Extract the [x, y] coordinate from the center of the cell holding the provided text.  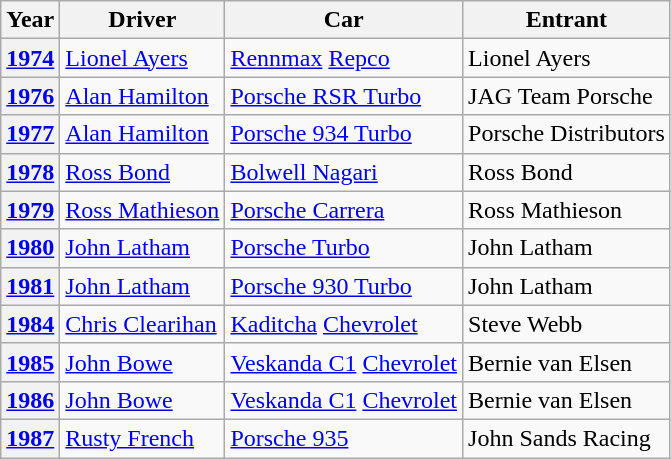
John Sands Racing [567, 438]
Bolwell Nagari [344, 172]
1979 [30, 210]
Year [30, 20]
1986 [30, 400]
1981 [30, 286]
Porsche 930 Turbo [344, 286]
Chris Clearihan [142, 324]
Porsche 934 Turbo [344, 134]
Driver [142, 20]
Steve Webb [567, 324]
Rusty French [142, 438]
1976 [30, 96]
Rennmax Repco [344, 58]
Porsche Turbo [344, 248]
1974 [30, 58]
Kaditcha Chevrolet [344, 324]
1980 [30, 248]
Porsche RSR Turbo [344, 96]
1984 [30, 324]
Porsche Distributors [567, 134]
Porsche 935 [344, 438]
JAG Team Porsche [567, 96]
Car [344, 20]
1985 [30, 362]
1987 [30, 438]
Porsche Carrera [344, 210]
Entrant [567, 20]
1978 [30, 172]
1977 [30, 134]
